Output the [X, Y] coordinate of the center of the cell containing the given text.  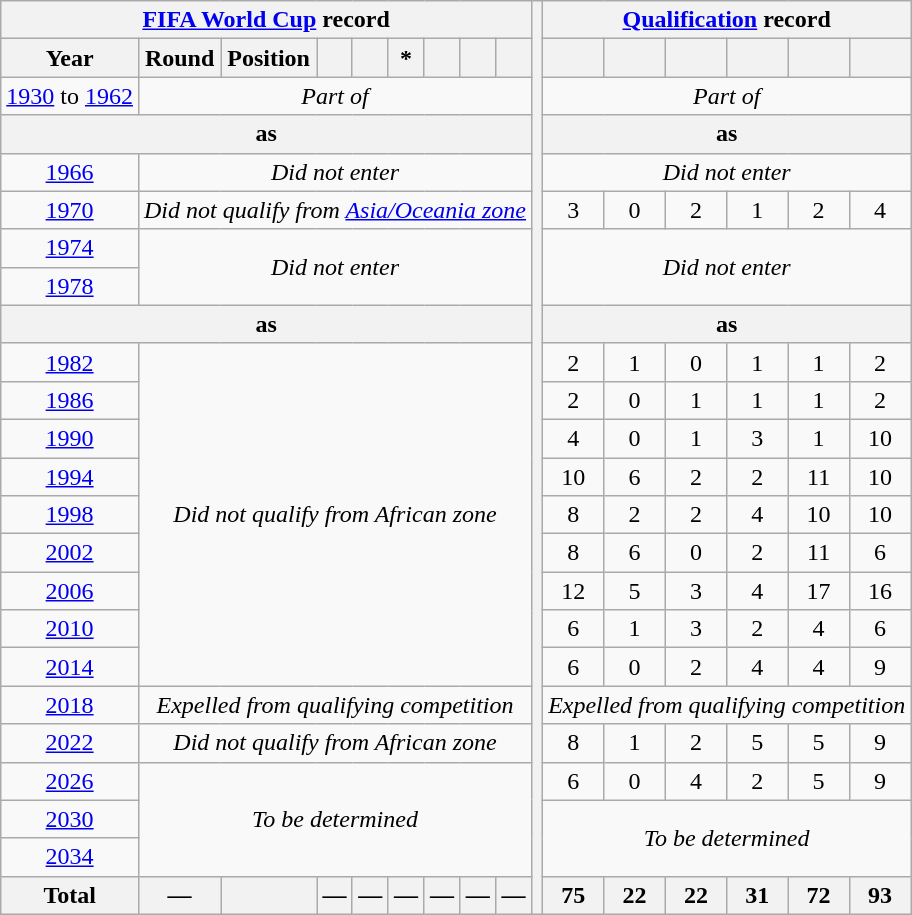
2026 [70, 781]
2034 [70, 857]
72 [818, 895]
Position [269, 58]
1994 [70, 477]
2018 [70, 705]
Total [70, 895]
2002 [70, 553]
93 [880, 895]
17 [818, 591]
1982 [70, 362]
Round [179, 58]
75 [574, 895]
1970 [70, 210]
Did not qualify from Asia/Oceania zone [334, 210]
1990 [70, 438]
2006 [70, 591]
1930 to 1962 [70, 96]
31 [758, 895]
1998 [70, 515]
* [406, 58]
2010 [70, 629]
2022 [70, 743]
2030 [70, 819]
1966 [70, 172]
1986 [70, 400]
12 [574, 591]
1974 [70, 248]
2014 [70, 667]
Year [70, 58]
Qualification record [727, 20]
FIFA World Cup record [266, 20]
16 [880, 591]
1978 [70, 286]
